From the cell containing the given text, extract its center point as [x, y] coordinate. 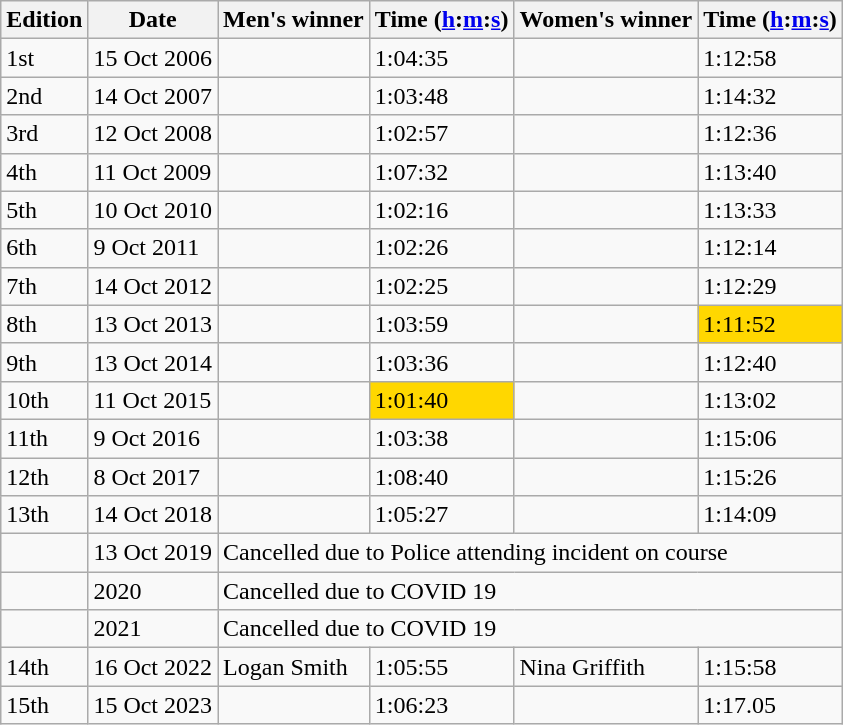
1:14:32 [770, 96]
1:03:38 [442, 438]
2020 [153, 591]
1:02:16 [442, 210]
6th [44, 248]
11 Oct 2015 [153, 400]
1:12:40 [770, 362]
14 Oct 2018 [153, 515]
1:05:55 [442, 667]
11th [44, 438]
1:15:58 [770, 667]
15th [44, 705]
14th [44, 667]
1:12:36 [770, 134]
1:08:40 [442, 477]
1:13:02 [770, 400]
7th [44, 286]
4th [44, 172]
Date [153, 20]
1:06:23 [442, 705]
12th [44, 477]
14 Oct 2007 [153, 96]
Logan Smith [294, 667]
1:12:29 [770, 286]
5th [44, 210]
9th [44, 362]
10th [44, 400]
1:05:27 [442, 515]
1:11:52 [770, 324]
Women's winner [606, 20]
1:15:06 [770, 438]
13 Oct 2013 [153, 324]
10 Oct 2010 [153, 210]
1:01:40 [442, 400]
13 Oct 2014 [153, 362]
15 Oct 2023 [153, 705]
2021 [153, 629]
1:13:33 [770, 210]
11 Oct 2009 [153, 172]
1:17.05 [770, 705]
9 Oct 2011 [153, 248]
16 Oct 2022 [153, 667]
9 Oct 2016 [153, 438]
Nina Griffith [606, 667]
1:02:57 [442, 134]
1:03:59 [442, 324]
1:03:36 [442, 362]
8 Oct 2017 [153, 477]
1:15:26 [770, 477]
15 Oct 2006 [153, 58]
1:03:48 [442, 96]
13 Oct 2019 [153, 553]
1:14:09 [770, 515]
1:04:35 [442, 58]
1:12:14 [770, 248]
1:13:40 [770, 172]
1:02:25 [442, 286]
8th [44, 324]
Men's winner [294, 20]
3rd [44, 134]
1:07:32 [442, 172]
14 Oct 2012 [153, 286]
1:02:26 [442, 248]
Cancelled due to Police attending incident on course [530, 553]
1:12:58 [770, 58]
Edition [44, 20]
12 Oct 2008 [153, 134]
13th [44, 515]
1st [44, 58]
2nd [44, 96]
